Locate the cell with the specified text and output its [X, Y] center coordinate. 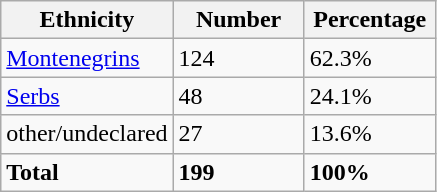
13.6% [370, 134]
Number [238, 20]
Ethnicity [87, 20]
48 [238, 96]
199 [238, 172]
Total [87, 172]
124 [238, 58]
24.1% [370, 96]
100% [370, 172]
27 [238, 134]
Serbs [87, 96]
Montenegrins [87, 58]
other/undeclared [87, 134]
62.3% [370, 58]
Percentage [370, 20]
